Return the (x, y) coordinate for the center point of the cell that contains the specified text.  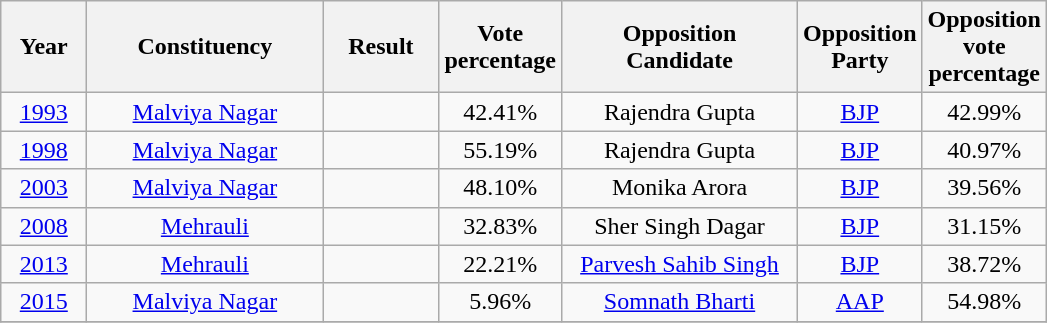
54.98% (984, 302)
42.41% (500, 112)
Somnath Bharti (680, 302)
2003 (44, 188)
32.83% (500, 226)
31.15% (984, 226)
Result (381, 47)
Monika Arora (680, 188)
Year (44, 47)
55.19% (500, 150)
1993 (44, 112)
2013 (44, 264)
22.21% (500, 264)
39.56% (984, 188)
40.97% (984, 150)
2015 (44, 302)
Opposition Party (860, 47)
2008 (44, 226)
48.10% (500, 188)
5.96% (500, 302)
38.72% (984, 264)
Constituency (205, 47)
Parvesh Sahib Singh (680, 264)
Opposition Candidate (680, 47)
Vote percentage (500, 47)
1998 (44, 150)
Opposition vote percentage (984, 47)
AAP (860, 302)
42.99% (984, 112)
Sher Singh Dagar (680, 226)
